For the text-containing cell, return its midpoint in [X, Y] coordinate format. 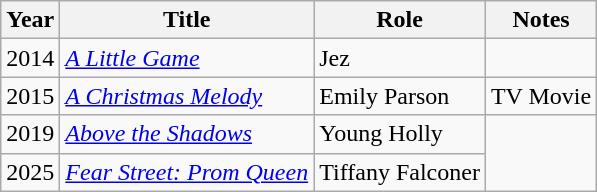
2015 [30, 96]
Jez [400, 58]
2014 [30, 58]
Tiffany Falconer [400, 172]
Above the Shadows [187, 134]
A Christmas Melody [187, 96]
Title [187, 20]
Year [30, 20]
Fear Street: Prom Queen [187, 172]
Young Holly [400, 134]
A Little Game [187, 58]
Emily Parson [400, 96]
Notes [540, 20]
2019 [30, 134]
TV Movie [540, 96]
Role [400, 20]
2025 [30, 172]
